Return (X, Y) of the center of cell containing provided text 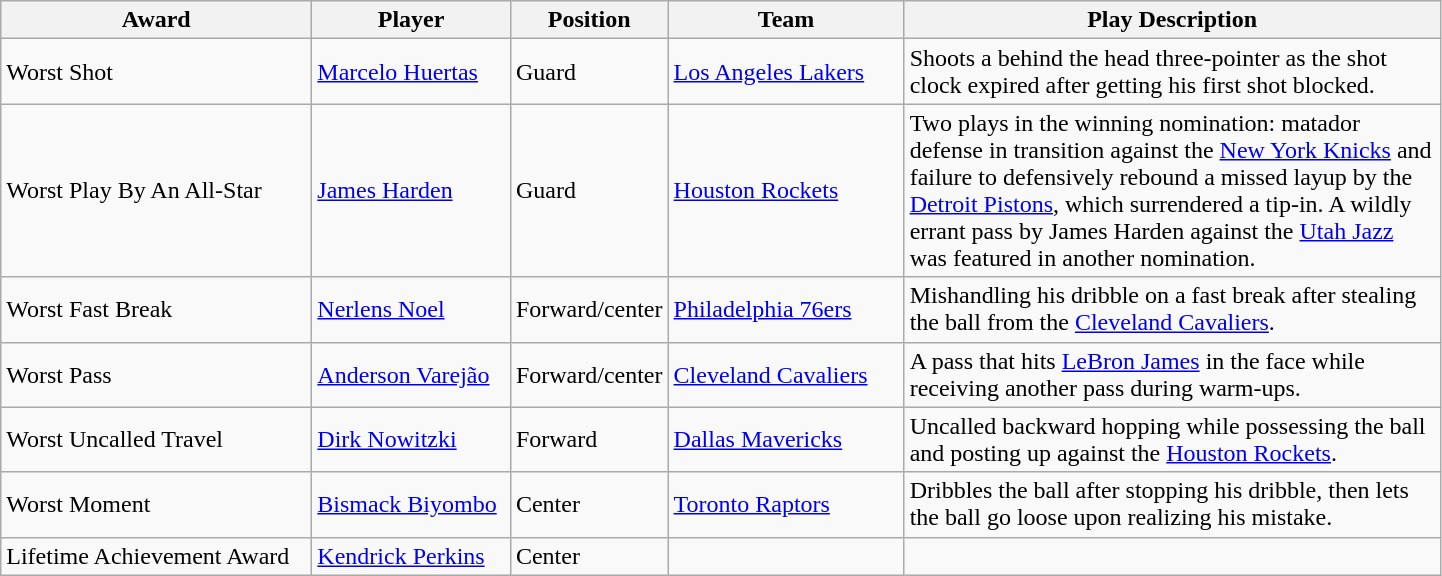
Marcelo Huertas (412, 72)
Worst Fast Break (156, 310)
Lifetime Achievement Award (156, 556)
Mishandling his dribble on a fast break after stealing the ball from the Cleveland Cavaliers. (1172, 310)
James Harden (412, 190)
Uncalled backward hopping while possessing the ball and posting up against the Houston Rockets. (1172, 440)
Worst Uncalled Travel (156, 440)
Award (156, 20)
Shoots a behind the head three-pointer as the shot clock expired after getting his first shot blocked. (1172, 72)
Toronto Raptors (786, 504)
Bismack Biyombo (412, 504)
Position (589, 20)
Worst Pass (156, 374)
Anderson Varejão (412, 374)
Nerlens Noel (412, 310)
Dirk Nowitzki (412, 440)
Dallas Mavericks (786, 440)
Dribbles the ball after stopping his dribble, then lets the ball go loose upon realizing his mistake. (1172, 504)
Philadelphia 76ers (786, 310)
Worst Play By An All-Star (156, 190)
Team (786, 20)
Kendrick Perkins (412, 556)
Forward (589, 440)
Worst Shot (156, 72)
Worst Moment (156, 504)
Cleveland Cavaliers (786, 374)
Play Description (1172, 20)
Houston Rockets (786, 190)
A pass that hits LeBron James in the face while receiving another pass during warm-ups. (1172, 374)
Player (412, 20)
Los Angeles Lakers (786, 72)
